For the text-containing cell, return its midpoint in [X, Y] coordinate format. 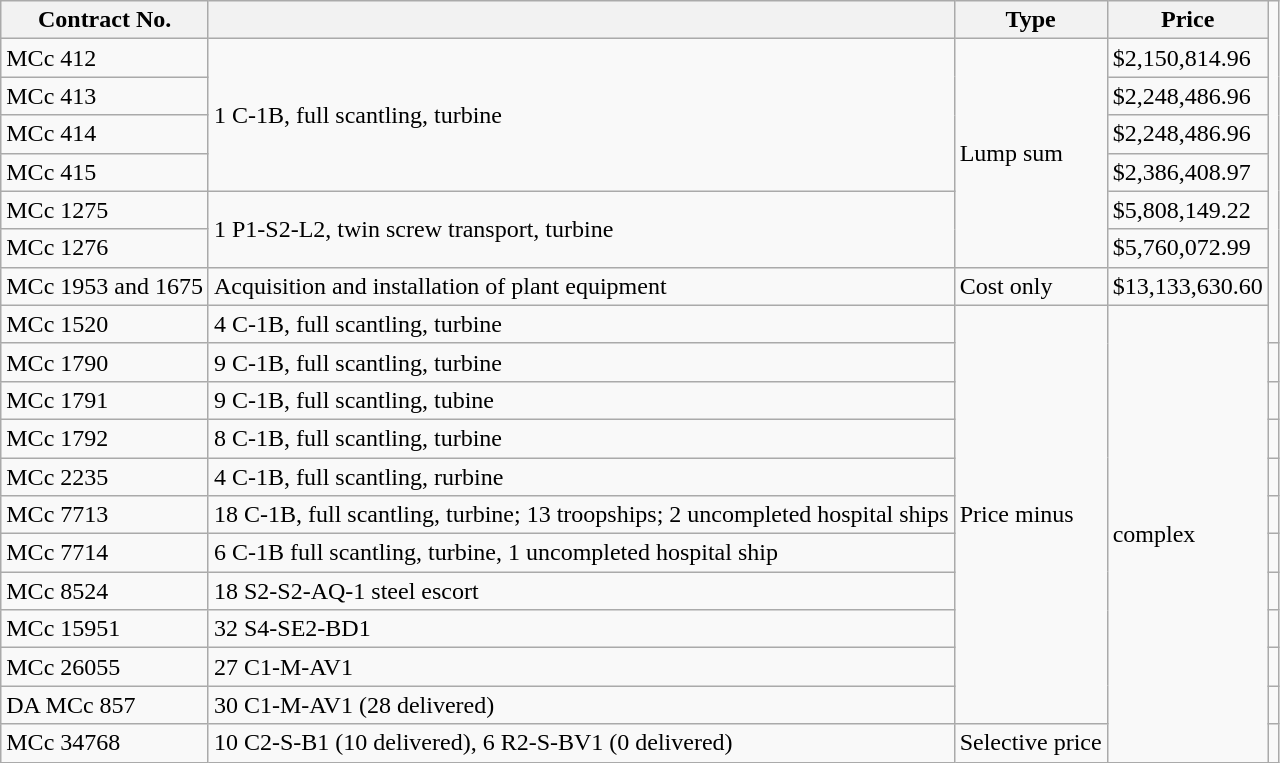
Acquisition and installation of plant equipment [581, 286]
MCc 1275 [105, 210]
MCc 1953 and 1675 [105, 286]
complex [1188, 534]
$13,133,630.60 [1188, 286]
$2,150,814.96 [1188, 58]
1 P1-S2-L2, twin screw transport, turbine [581, 229]
Type [1030, 20]
MCc 2235 [105, 477]
30 C1-M-AV1 (28 delivered) [581, 705]
$5,760,072.99 [1188, 248]
MCc 34768 [105, 743]
6 C-1B full scantling, turbine, 1 uncompleted hospital ship [581, 553]
Selective price [1030, 743]
MCc 1520 [105, 324]
1 C-1B, full scantling, turbine [581, 115]
4 C-1B, full scantling, rurbine [581, 477]
18 C-1B, full scantling, turbine; 13 troopships; 2 uncompleted hospital ships [581, 515]
MCc 15951 [105, 629]
$2,386,408.97 [1188, 172]
$5,808,149.22 [1188, 210]
MCc 1790 [105, 362]
4 C-1B, full scantling, turbine [581, 324]
DA MCc 857 [105, 705]
Contract No. [105, 20]
MCc 415 [105, 172]
MCc 8524 [105, 591]
MCc 1791 [105, 400]
MCc 1276 [105, 248]
MCc 413 [105, 96]
Price minus [1030, 514]
9 C-1B, full scantling, turbine [581, 362]
18 S2-S2-AQ-1 steel escort [581, 591]
MCc 1792 [105, 438]
27 C1-M-AV1 [581, 667]
8 C-1B, full scantling, turbine [581, 438]
9 C-1B, full scantling, tubine [581, 400]
MCc 7713 [105, 515]
MCc 412 [105, 58]
MCc 26055 [105, 667]
32 S4-SE2-BD1 [581, 629]
10 C2-S-B1 (10 delivered), 6 R2-S-BV1 (0 delivered) [581, 743]
MCc 7714 [105, 553]
Lump sum [1030, 153]
Cost only [1030, 286]
MCc 414 [105, 134]
Price [1188, 20]
